Extract the (X, Y) coordinate from the center of the cell holding the provided text.  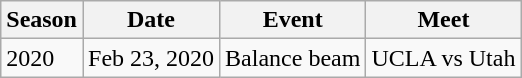
Season (42, 20)
Date (150, 20)
Event (293, 20)
Meet (444, 20)
Balance beam (293, 58)
2020 (42, 58)
Feb 23, 2020 (150, 58)
UCLA vs Utah (444, 58)
